Determine the (X, Y) coordinate at the center of the cell enclosing the given text.  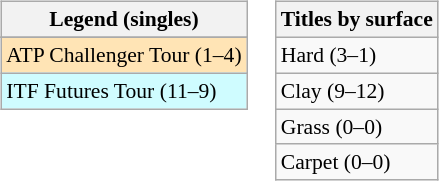
Titles by surface (357, 20)
Hard (3–1) (357, 55)
ITF Futures Tour (11–9) (124, 91)
Legend (singles) (124, 20)
Clay (9–12) (357, 91)
Grass (0–0) (357, 127)
ATP Challenger Tour (1–4) (124, 55)
Carpet (0–0) (357, 162)
